Locate the cell with the specified text and output its [x, y] center coordinate. 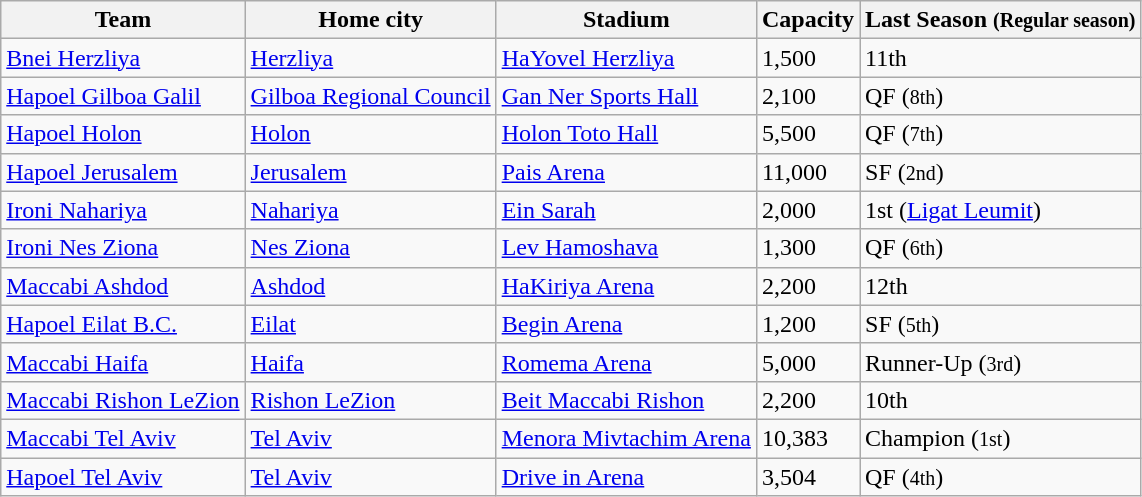
3,504 [808, 477]
1,300 [808, 248]
10th [1000, 400]
5,000 [808, 362]
Capacity [808, 20]
Nahariya [370, 210]
Hapoel Gilboa Galil [123, 96]
Pais Arena [626, 172]
Begin Arena [626, 324]
12th [1000, 286]
2,100 [808, 96]
QF (8th) [1000, 96]
Haifa [370, 362]
Ironi Nes Ziona [123, 248]
Ein Sarah [626, 210]
Jerusalem [370, 172]
Lev Hamoshava [626, 248]
QF (7th) [1000, 134]
Holon Toto Hall [626, 134]
Romema Arena [626, 362]
Hapoel Tel Aviv [123, 477]
Last Season (Regular season) [1000, 20]
Herzliya [370, 58]
SF (5th) [1000, 324]
Champion (1st) [1000, 438]
Gilboa Regional Council [370, 96]
QF (4th) [1000, 477]
Hapoel Eilat B.C. [123, 324]
Drive in Arena [626, 477]
Menora Mivtachim Arena [626, 438]
Holon [370, 134]
Ashdod [370, 286]
Team [123, 20]
1,200 [808, 324]
Maccabi Ashdod [123, 286]
SF (2nd) [1000, 172]
QF (6th) [1000, 248]
11,000 [808, 172]
10,383 [808, 438]
Bnei Herzliya [123, 58]
1st (Ligat Leumit) [1000, 210]
Home city [370, 20]
Nes Ziona [370, 248]
Hapoel Jerusalem [123, 172]
Maccabi Haifa [123, 362]
Rishon LeZion [370, 400]
Hapoel Holon [123, 134]
1,500 [808, 58]
Gan Ner Sports Hall [626, 96]
11th [1000, 58]
2,000 [808, 210]
Beit Maccabi Rishon [626, 400]
5,500 [808, 134]
Stadium [626, 20]
Eilat [370, 324]
HaKiriya Arena [626, 286]
Runner-Up (3rd) [1000, 362]
Ironi Nahariya [123, 210]
Maccabi Rishon LeZion [123, 400]
HaYovel Herzliya [626, 58]
Maccabi Tel Aviv [123, 438]
